Capture the cell that displays the provided text and extract its (x, y) central coordinate. 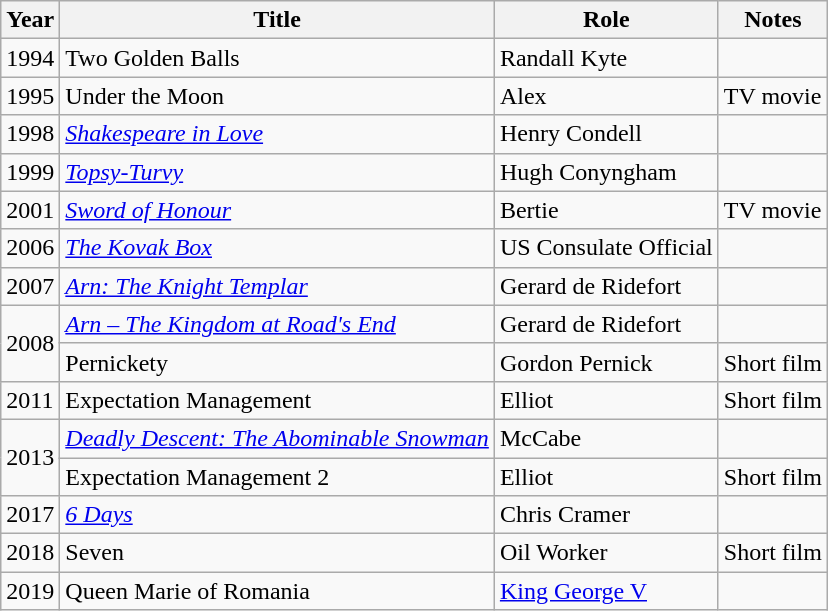
2018 (30, 553)
Alex (606, 96)
Role (606, 20)
2017 (30, 515)
Notes (772, 20)
Pernickety (278, 362)
Bertie (606, 210)
King George V (606, 591)
2013 (30, 457)
Queen Marie of Romania (278, 591)
6 Days (278, 515)
1998 (30, 134)
The Kovak Box (278, 248)
2006 (30, 248)
Deadly Descent: The Abominable Snowman (278, 438)
Gordon Pernick (606, 362)
2011 (30, 400)
US Consulate Official (606, 248)
Topsy-Turvy (278, 172)
Shakespeare in Love (278, 134)
Arn – The Kingdom at Road's End (278, 324)
Sword of Honour (278, 210)
McCabe (606, 438)
Year (30, 20)
Chris Cramer (606, 515)
Title (278, 20)
Under the Moon (278, 96)
Arn: The Knight Templar (278, 286)
Two Golden Balls (278, 58)
Seven (278, 553)
1999 (30, 172)
Oil Worker (606, 553)
Henry Condell (606, 134)
2001 (30, 210)
Hugh Conyngham (606, 172)
2007 (30, 286)
Expectation Management (278, 400)
2008 (30, 343)
1995 (30, 96)
Expectation Management 2 (278, 477)
1994 (30, 58)
Randall Kyte (606, 58)
2019 (30, 591)
